Identify which cell holds the provided text, then report its (x, y) central coordinate. 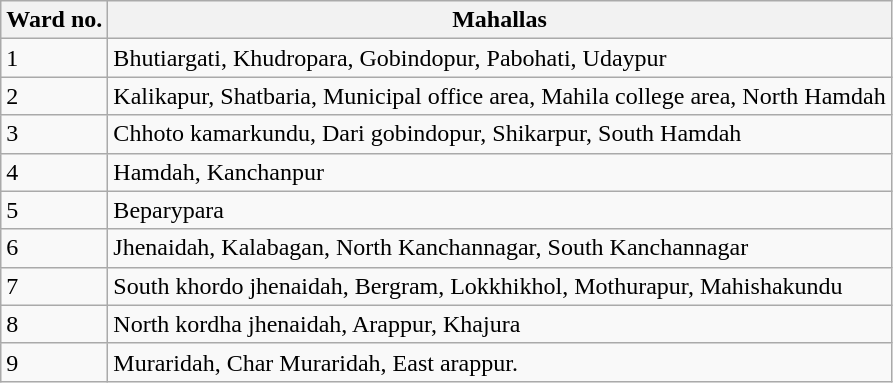
9 (54, 362)
North kordha jhenaidah, Arappur, Khajura (500, 324)
Beparypara (500, 210)
Bhutiargati, Khudropara, Gobindopur, Pabohati, Udaypur (500, 58)
6 (54, 248)
Hamdah, Kanchanpur (500, 172)
5 (54, 210)
3 (54, 134)
7 (54, 286)
Chhoto kamarkundu, Dari gobindopur, Shikarpur, South Hamdah (500, 134)
South khordo jhenaidah, Bergram, Lokkhikhol, Mothurapur, Mahishakundu (500, 286)
Muraridah, Char Muraridah, East arappur. (500, 362)
4 (54, 172)
Jhenaidah, Kalabagan, North Kanchannagar, South Kanchannagar (500, 248)
Mahallas (500, 20)
1 (54, 58)
8 (54, 324)
Kalikapur, Shatbaria, Municipal office area, Mahila college area, North Hamdah (500, 96)
2 (54, 96)
Ward no. (54, 20)
